Find where the given text appears and provide that cell's center as [x, y] coordinate. 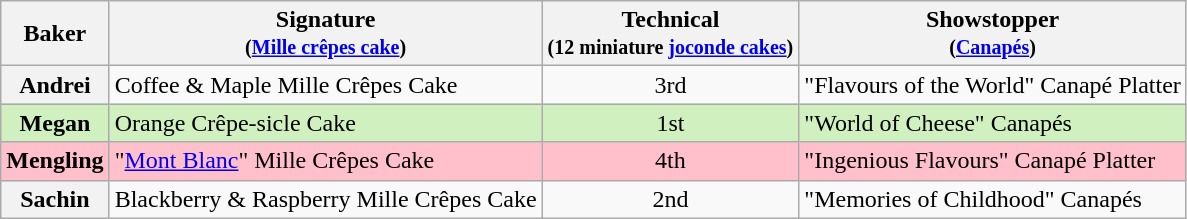
"Flavours of the World" Canapé Platter [993, 85]
2nd [670, 199]
Mengling [55, 161]
"Memories of Childhood" Canapés [993, 199]
4th [670, 161]
Megan [55, 123]
"Mont Blanc" Mille Crêpes Cake [326, 161]
"Ingenious Flavours" Canapé Platter [993, 161]
Showstopper(Canapés) [993, 34]
Sachin [55, 199]
Coffee & Maple Mille Crêpes Cake [326, 85]
"World of Cheese" Canapés [993, 123]
Technical(12 miniature joconde cakes) [670, 34]
Andrei [55, 85]
Baker [55, 34]
3rd [670, 85]
Signature(Mille crêpes cake) [326, 34]
1st [670, 123]
Blackberry & Raspberry Mille Crêpes Cake [326, 199]
Orange Crêpe-sicle Cake [326, 123]
